Locate the cell with the specified text and output its (X, Y) center coordinate. 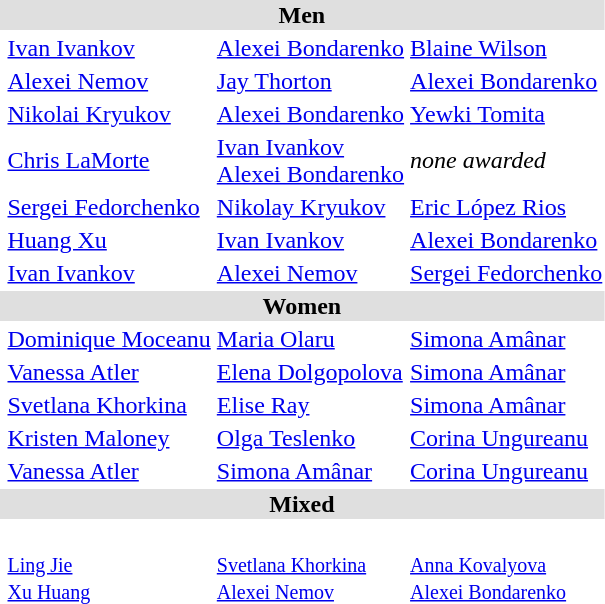
Elise Ray (310, 405)
Blaine Wilson (506, 48)
Women (302, 306)
Elena Dolgopolova (310, 372)
Ivan Ivankov Alexei Bondarenko (310, 160)
Nikolai Kryukov (109, 114)
Men (302, 15)
Huang Xu (109, 240)
Olga Teslenko (310, 438)
Dominique Moceanu (109, 339)
none awarded (506, 160)
Svetlana Khorkina (109, 405)
Yewki Tomita (506, 114)
Kristen Maloney (109, 438)
Maria Olaru (310, 339)
Jay Thorton (310, 81)
Chris LaMorte (109, 160)
Nikolay Kryukov (310, 207)
Eric López Rios (506, 207)
Mixed (302, 504)
